Scan for the cell matching the given text and deliver its [X, Y] coordinate at center. 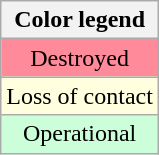
Operational [80, 134]
Color legend [80, 20]
Destroyed [80, 58]
Loss of contact [80, 96]
